Capture the cell that displays the provided text and extract its [X, Y] central coordinate. 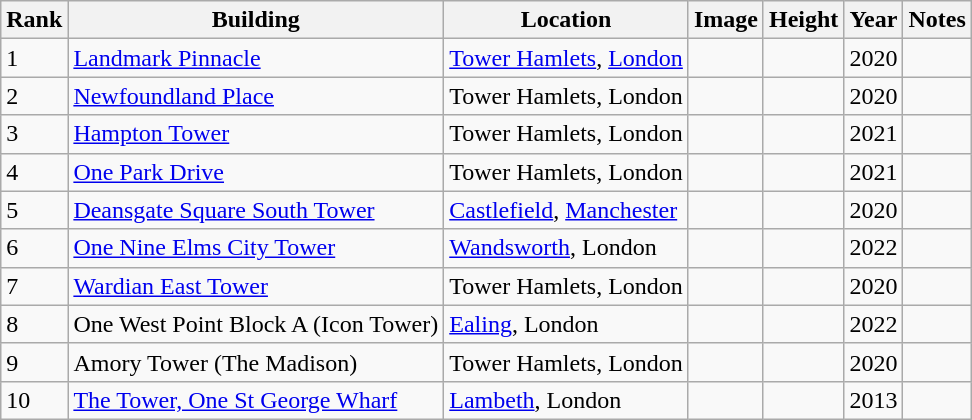
Building [256, 20]
Newfoundland Place [256, 96]
Hampton Tower [256, 134]
One Park Drive [256, 172]
8 [34, 324]
Notes [937, 20]
One West Point Block A (Icon Tower) [256, 324]
The Tower, One St George Wharf [256, 400]
Castlefield, Manchester [566, 210]
Lambeth, London [566, 400]
9 [34, 362]
Amory Tower (The Madison) [256, 362]
One Nine Elms City Tower [256, 248]
Wardian East Tower [256, 286]
10 [34, 400]
Wandsworth, London [566, 248]
3 [34, 134]
2013 [874, 400]
Rank [34, 20]
6 [34, 248]
Landmark Pinnacle [256, 58]
Deansgate Square South Tower [256, 210]
Image [726, 20]
Location [566, 20]
Year [874, 20]
5 [34, 210]
Ealing, London [566, 324]
4 [34, 172]
2 [34, 96]
7 [34, 286]
Height [803, 20]
1 [34, 58]
